Provide the (x, y) coordinate of the cell's center where the given text is located.  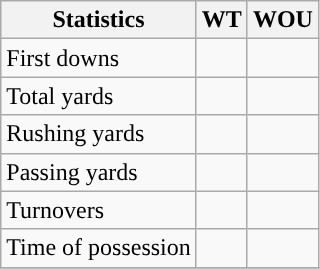
Passing yards (99, 172)
Statistics (99, 20)
Time of possession (99, 248)
Rushing yards (99, 134)
Turnovers (99, 210)
Total yards (99, 96)
WT (222, 20)
WOU (282, 20)
First downs (99, 58)
